For the text-containing cell, return its midpoint in (X, Y) coordinate format. 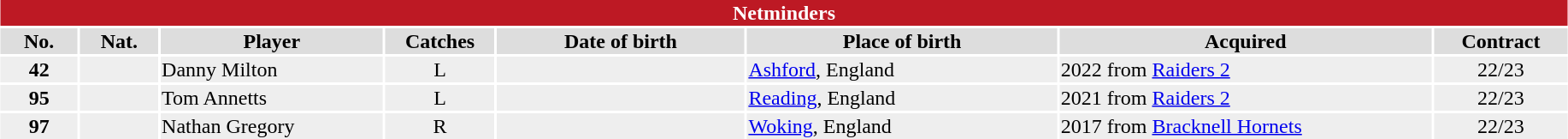
Nathan Gregory (272, 126)
95 (39, 98)
2021 from Raiders 2 (1245, 98)
Acquired (1245, 41)
Netminders (783, 13)
R (439, 126)
97 (39, 126)
Player (272, 41)
Tom Annetts (272, 98)
Date of birth (621, 41)
Catches (439, 41)
2017 from Bracknell Hornets (1245, 126)
Woking, England (902, 126)
42 (39, 69)
Reading, England (902, 98)
Place of birth (902, 41)
Nat. (120, 41)
No. (39, 41)
Contract (1500, 41)
2022 from Raiders 2 (1245, 69)
Danny Milton (272, 69)
Ashford, England (902, 69)
